Output the (X, Y) coordinate of the center of the cell containing the given text.  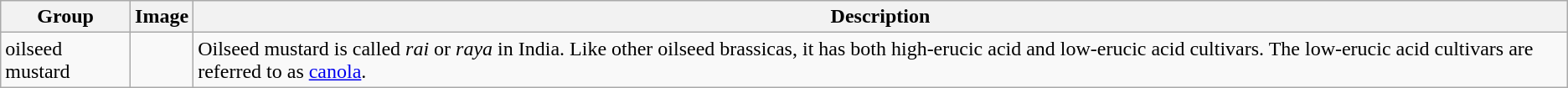
Description (881, 17)
Image (162, 17)
oilseed mustard (65, 60)
Group (65, 17)
